Find where the given text appears and provide that cell's center as (x, y) coordinate. 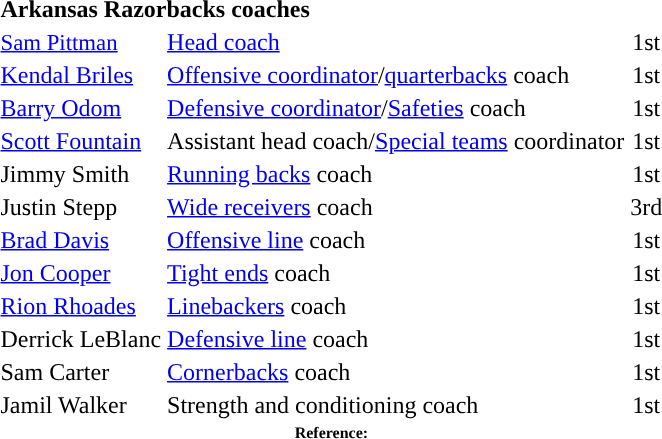
Offensive line coach (396, 240)
Defensive line coach (396, 339)
Assistant head coach/Special teams coordinator (396, 141)
Defensive coordinator/Safeties coach (396, 108)
Wide receivers coach (396, 207)
Linebackers coach (396, 306)
Offensive coordinator/quarterbacks coach (396, 75)
Strength and conditioning coach (396, 405)
Head coach (396, 42)
Running backs coach (396, 174)
Tight ends coach (396, 273)
Cornerbacks coach (396, 372)
